Pinpoint the cell where the given text exists, returning its (X, Y) midpoint coordinate. 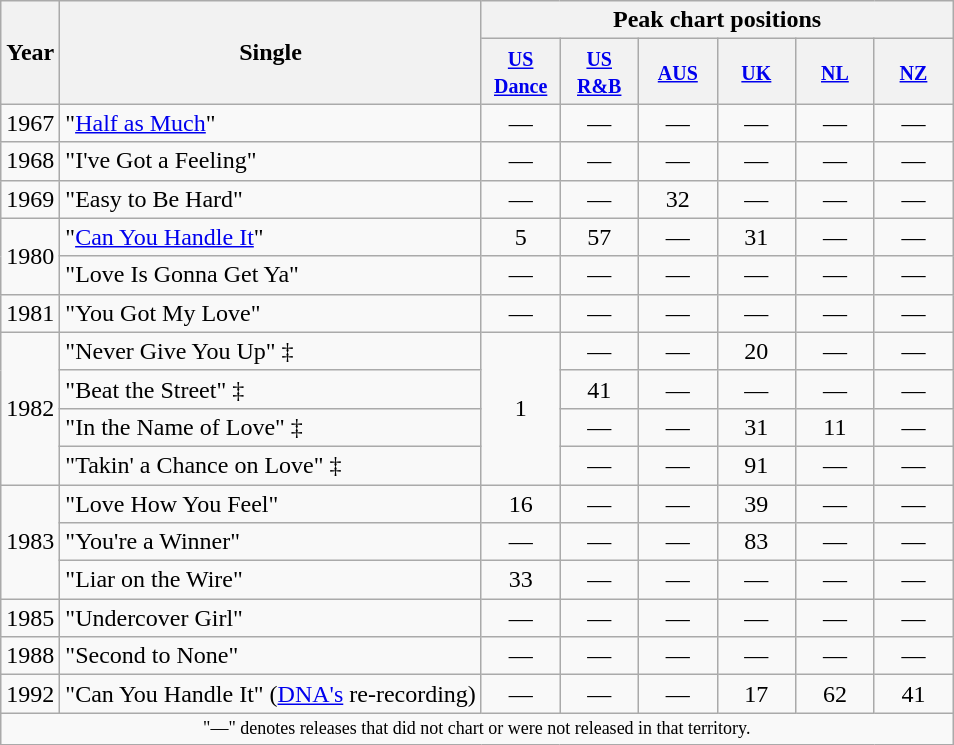
33 (520, 580)
"Beat the Street" ‡ (271, 389)
UK (756, 72)
NZ (914, 72)
"Takin' a Chance on Love" ‡ (271, 465)
1988 (30, 656)
"Liar on the Wire" (271, 580)
"In the Name of Love" ‡ (271, 427)
Year (30, 52)
NL (836, 72)
"Second to None" (271, 656)
91 (756, 465)
1982 (30, 408)
"Undercover Girl" (271, 618)
"You Got My Love" (271, 313)
1981 (30, 313)
1980 (30, 256)
Single (271, 52)
"Love Is Gonna Get Ya" (271, 275)
"Can You Handle It" (271, 237)
57 (600, 237)
17 (756, 694)
20 (756, 351)
83 (756, 542)
"Easy to Be Hard" (271, 199)
1985 (30, 618)
39 (756, 503)
"Can You Handle It" (DNA's re-recording) (271, 694)
1967 (30, 123)
16 (520, 503)
1 (520, 408)
62 (836, 694)
11 (836, 427)
1968 (30, 161)
"You're a Winner" (271, 542)
32 (678, 199)
US R&B (600, 72)
"—" denotes releases that did not chart or were not released in that territory. (477, 728)
"Never Give You Up" ‡ (271, 351)
1969 (30, 199)
US Dance (520, 72)
AUS (678, 72)
1992 (30, 694)
"Love How You Feel" (271, 503)
"I've Got a Feeling" (271, 161)
"Half as Much" (271, 123)
1983 (30, 541)
Peak chart positions (716, 20)
5 (520, 237)
